For the text-containing cell, return its midpoint in (X, Y) coordinate format. 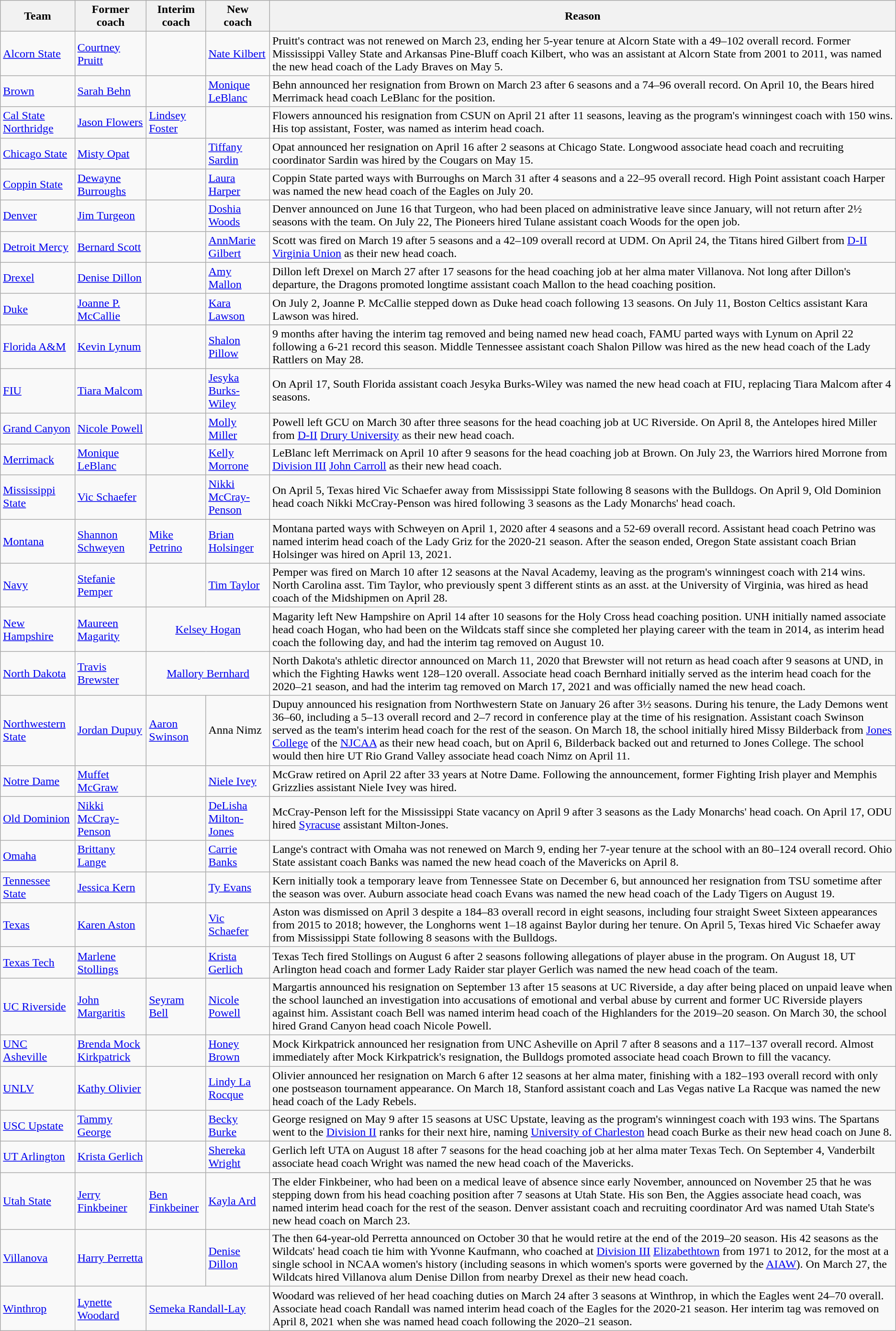
Team (37, 16)
John Margaritis (111, 1006)
Stefanie Pemper (111, 585)
Cal State Northridge (37, 123)
Drexel (37, 278)
Notre Dame (37, 781)
Kayla Ard (238, 1201)
Villanova (37, 1258)
Mallory Bernhard (208, 673)
Duke (37, 309)
Texas Tech (37, 962)
Becky Burke (238, 1126)
Tiara Malcom (111, 391)
Jesyka Burks-Wiley (238, 391)
Newcoach (238, 16)
Winthrop (37, 1309)
Tammy George (111, 1126)
UNLV (37, 1088)
Reason (582, 16)
UNC Asheville (37, 1050)
Navy (37, 585)
Misty Opat (111, 153)
Alcorn State (37, 54)
Jordan Dupuy (111, 730)
Brenda Mock Kirkpatrick (111, 1050)
DeLisha Milton-Jones (238, 818)
Aaron Swinson (176, 730)
Kelsey Hogan (208, 629)
Lindy La Rocque (238, 1088)
Jerry Finkbeiner (111, 1201)
Omaha (37, 856)
Kevin Lynum (111, 347)
Mike Petrino (176, 541)
Molly Miller (238, 428)
Ty Evans (238, 887)
AnnMarie Gilbert (238, 247)
Jason Flowers (111, 123)
Brown (37, 91)
Joanne P. McCallie (111, 309)
FIU (37, 391)
USC Upstate (37, 1126)
Seyram Bell (176, 1006)
Jessica Kern (111, 887)
Kathy Olivier (111, 1088)
Northwestern State (37, 730)
Kara Lawson (238, 309)
Muffet McGraw (111, 781)
Ben Finkbeiner (176, 1201)
Dewayne Burroughs (111, 185)
Laura Harper (238, 185)
Lynette Woodard (111, 1309)
Texas (37, 925)
Shannon Schweyen (111, 541)
Denver (37, 215)
UT Arlington (37, 1157)
Interimcoach (176, 16)
Chicago State (37, 153)
Coppin State (37, 185)
Brian Holsinger (238, 541)
Doshia Woods (238, 215)
Lindsey Foster (176, 123)
Grand Canyon (37, 428)
North Dakota (37, 673)
Niele Ivey (238, 781)
Tennessee State (37, 887)
Carrie Banks (238, 856)
On July 2, Joanne P. McCallie stepped down as Duke head coach following 13 seasons. On July 11, Boston Celtics assistant Kara Lawson was hired. (582, 309)
Marlene Stollings (111, 962)
Nate Kilbert (238, 54)
Montana (37, 541)
Jim Turgeon (111, 215)
Shereka Wright (238, 1157)
Semeka Randall-Lay (208, 1309)
Florida A&M (37, 347)
Bernard Scott (111, 247)
New Hampshire (37, 629)
Tim Taylor (238, 585)
Formercoach (111, 16)
Honey Brown (238, 1050)
Harry Perretta (111, 1258)
On April 17, South Florida assistant coach Jesyka Burks-Wiley was named the new head coach at FIU, replacing Tiara Malcom after 4 seasons. (582, 391)
Travis Brewster (111, 673)
Merrimack (37, 459)
Karen Aston (111, 925)
Amy Mallon (238, 278)
Detroit Mercy (37, 247)
Mississippi State (37, 497)
Shalon Pillow (238, 347)
Old Dominion (37, 818)
Utah State (37, 1201)
Brittany Lange (111, 856)
Courtney Pruitt (111, 54)
Tiffany Sardin (238, 153)
UC Riverside (37, 1006)
Sarah Behn (111, 91)
Anna Nimz (238, 730)
Kelly Morrone (238, 459)
Maureen Magarity (111, 629)
